From the cell containing the given text, extract its center point as [x, y] coordinate. 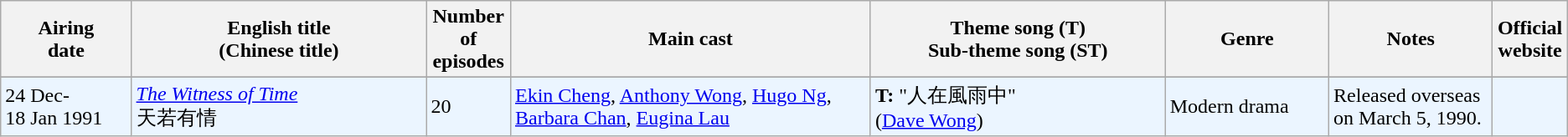
Modern drama [1246, 107]
20 [469, 107]
Genre [1246, 39]
Airingdate [66, 39]
Main cast [690, 39]
Released overseas on March 5, 1990. [1411, 107]
The Witness of Time 天若有情 [279, 107]
Ekin Cheng, Anthony Wong, Hugo Ng, Barbara Chan, Eugina Lau [690, 107]
English title (Chinese title) [279, 39]
Notes [1411, 39]
Official website [1529, 39]
T: "人在風雨中" (Dave Wong) [1018, 107]
24 Dec- 18 Jan 1991 [66, 107]
Theme song (T) Sub-theme song (ST) [1018, 39]
Number of episodes [469, 39]
